Locate the cell with the specified text and output its [X, Y] center coordinate. 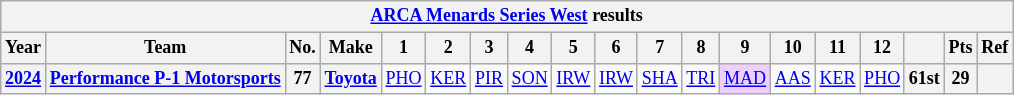
Pts [960, 48]
29 [960, 78]
Make [350, 48]
TRI [701, 78]
PIR [490, 78]
Toyota [350, 78]
SHA [660, 78]
1 [404, 48]
SON [530, 78]
4 [530, 48]
12 [882, 48]
10 [792, 48]
6 [616, 48]
No. [302, 48]
3 [490, 48]
77 [302, 78]
11 [838, 48]
Team [165, 48]
8 [701, 48]
AAS [792, 78]
5 [574, 48]
2024 [24, 78]
2 [448, 48]
Performance P-1 Motorsports [165, 78]
ARCA Menards Series West results [507, 16]
7 [660, 48]
Year [24, 48]
9 [746, 48]
MAD [746, 78]
Ref [995, 48]
61st [924, 78]
